Find where the given text appears and provide that cell's center as (x, y) coordinate. 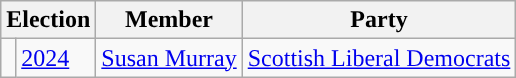
2024 (56, 58)
Scottish Liberal Democrats (379, 58)
Party (379, 20)
Election (48, 20)
Susan Murray (169, 58)
Member (169, 20)
